Identify which cell holds the provided text, then report its [X, Y] central coordinate. 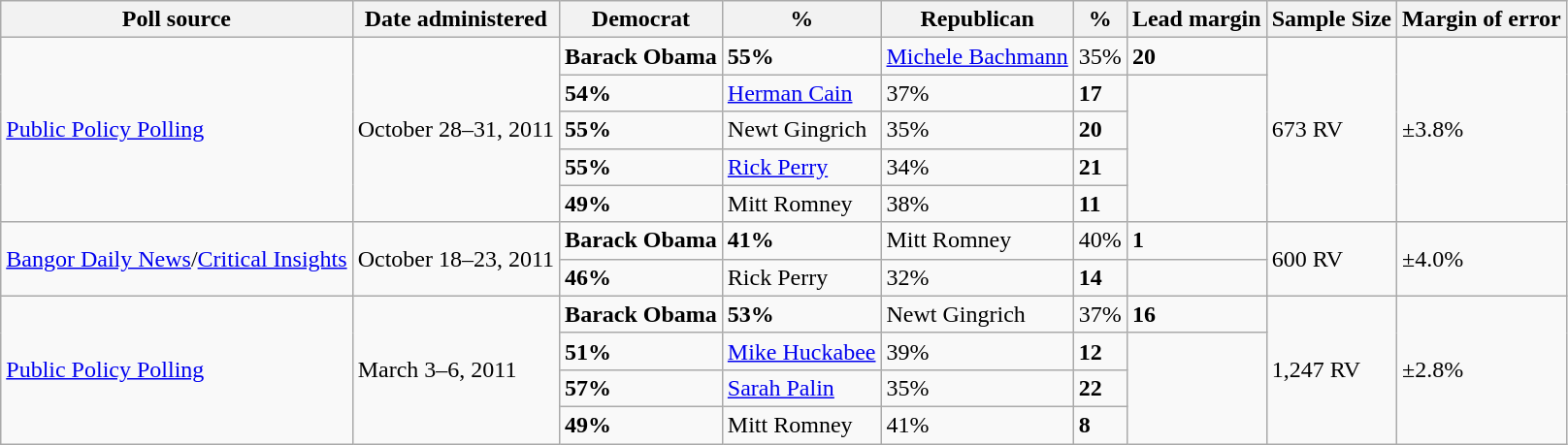
Mike Huckabee [801, 351]
57% [641, 388]
53% [801, 314]
12 [1100, 351]
40% [1100, 240]
Democrat [641, 19]
34% [977, 167]
Lead margin [1196, 19]
16 [1196, 314]
Poll source [177, 19]
21 [1100, 167]
Herman Cain [801, 93]
8 [1100, 425]
Republican [977, 19]
22 [1100, 388]
17 [1100, 93]
Date administered [456, 19]
Sarah Palin [801, 388]
32% [977, 277]
11 [1100, 204]
1,247 RV [1331, 369]
38% [977, 204]
51% [641, 351]
Michele Bachmann [977, 56]
Margin of error [1483, 19]
October 28–31, 2011 [456, 130]
±2.8% [1483, 369]
600 RV [1331, 259]
Bangor Daily News/Critical Insights [177, 259]
March 3–6, 2011 [456, 369]
14 [1100, 277]
Sample Size [1331, 19]
673 RV [1331, 130]
±3.8% [1483, 130]
October 18–23, 2011 [456, 259]
54% [641, 93]
1 [1196, 240]
46% [641, 277]
39% [977, 351]
±4.0% [1483, 259]
